Find where the given text appears and provide that cell's center as (X, Y) coordinate. 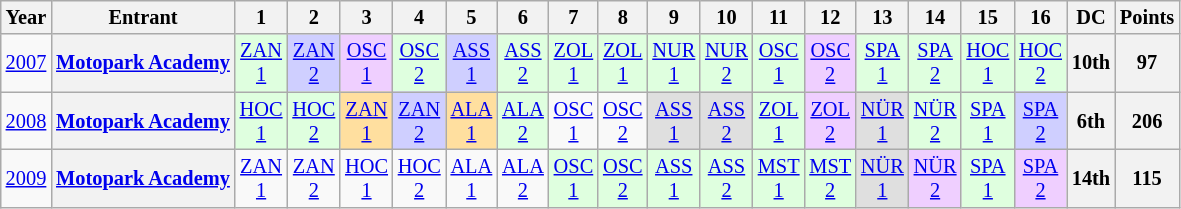
10 (726, 17)
ZOL2 (830, 121)
13 (882, 17)
115 (1147, 178)
6 (523, 17)
11 (779, 17)
DC (1091, 17)
12 (830, 17)
4 (420, 17)
2008 (26, 121)
10th (1091, 63)
Points (1147, 17)
206 (1147, 121)
1 (262, 17)
NUR2 (726, 63)
6th (1091, 121)
97 (1147, 63)
NUR1 (674, 63)
15 (988, 17)
MST2 (830, 178)
16 (1040, 17)
MST1 (779, 178)
3 (366, 17)
14 (936, 17)
8 (622, 17)
2009 (26, 178)
2007 (26, 63)
7 (574, 17)
9 (674, 17)
2 (314, 17)
5 (472, 17)
14th (1091, 178)
Year (26, 17)
Entrant (143, 17)
